Find where the given text appears and provide that cell's center as (x, y) coordinate. 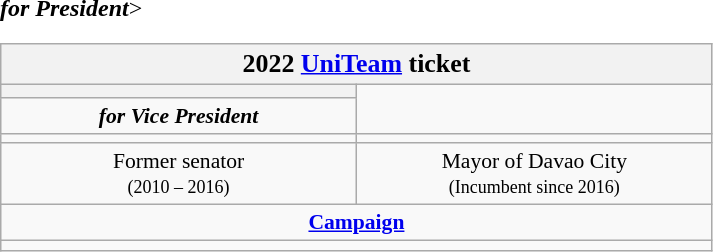
Campaign (356, 222)
Mayor of Davao City(Incumbent since 2016) (534, 174)
Former senator(2010 – 2016) (179, 174)
for Vice President (179, 116)
2022 UniTeam ticket (356, 64)
